Search for the cell housing the specified text and yield its [X, Y] center coordinate. 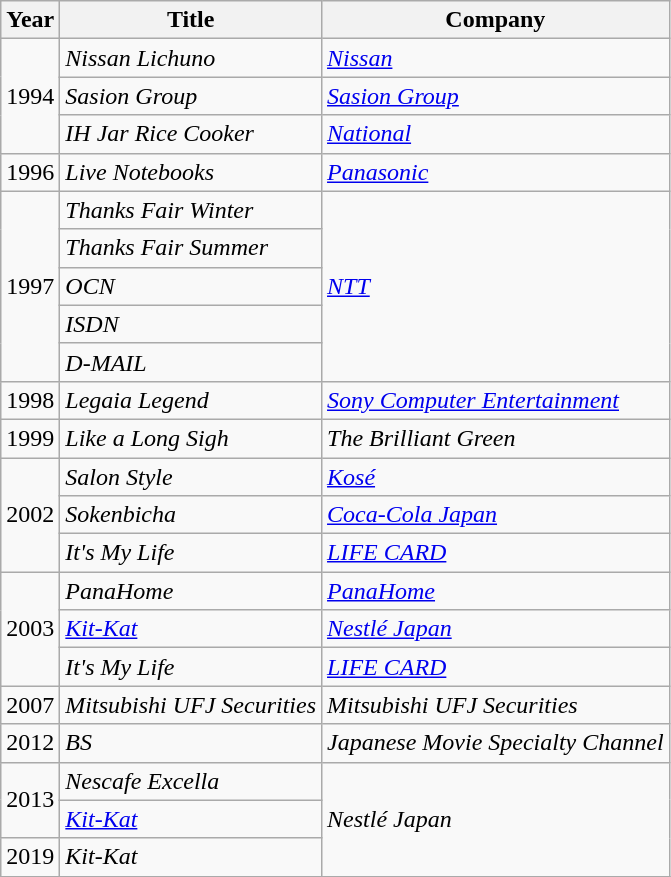
Legaia Legend [191, 400]
Year [30, 20]
Live Notebooks [191, 172]
D-MAIL [191, 362]
Company [496, 20]
Thanks Fair Summer [191, 248]
1998 [30, 400]
1997 [30, 286]
Nissan Lichuno [191, 58]
Nissan [496, 58]
2007 [30, 705]
The Brilliant Green [496, 438]
Like a Long Sigh [191, 438]
Sony Computer Entertainment [496, 400]
Panasonic [496, 172]
BS [191, 743]
OCN [191, 286]
ISDN [191, 324]
Kosé [496, 477]
Coca-Cola Japan [496, 515]
1994 [30, 96]
Sokenbicha [191, 515]
Japanese Movie Specialty Channel [496, 743]
Salon Style [191, 477]
IH Jar Rice Cooker [191, 134]
1996 [30, 172]
2013 [30, 800]
2019 [30, 857]
2002 [30, 515]
Nescafe Excella [191, 781]
2003 [30, 629]
NTT [496, 286]
2012 [30, 743]
1999 [30, 438]
National [496, 134]
Thanks Fair Winter [191, 210]
Title [191, 20]
